Find where the given text appears and provide that cell's center as [X, Y] coordinate. 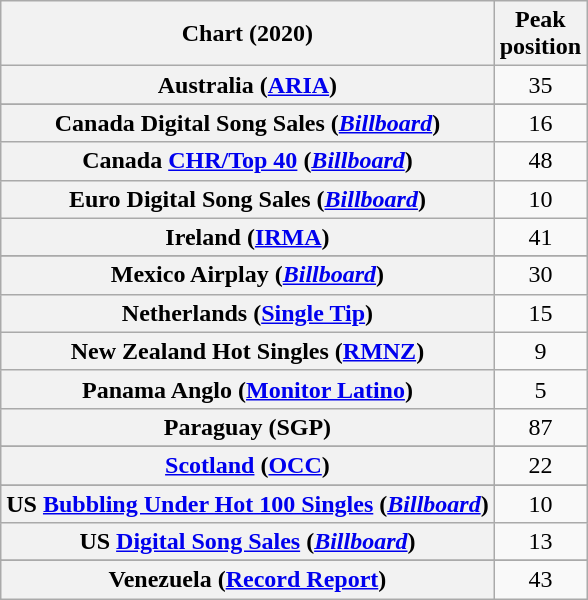
87 [540, 427]
15 [540, 313]
43 [540, 580]
16 [540, 123]
Ireland (IRMA) [248, 237]
Australia (ARIA) [248, 85]
48 [540, 161]
41 [540, 237]
Chart (2020) [248, 34]
Canada Digital Song Sales (Billboard) [248, 123]
Euro Digital Song Sales (Billboard) [248, 199]
Peakposition [540, 34]
13 [540, 542]
22 [540, 465]
5 [540, 389]
Paraguay (SGP) [248, 427]
Netherlands (Single Tip) [248, 313]
New Zealand Hot Singles (RMNZ) [248, 351]
US Digital Song Sales (Billboard) [248, 542]
Venezuela (Record Report) [248, 580]
9 [540, 351]
US Bubbling Under Hot 100 Singles (Billboard) [248, 503]
30 [540, 275]
Panama Anglo (Monitor Latino) [248, 389]
Scotland (OCC) [248, 465]
Mexico Airplay (Billboard) [248, 275]
35 [540, 85]
Canada CHR/Top 40 (Billboard) [248, 161]
